Detect which cell encompasses the target text, then output its [x, y] center coordinate. 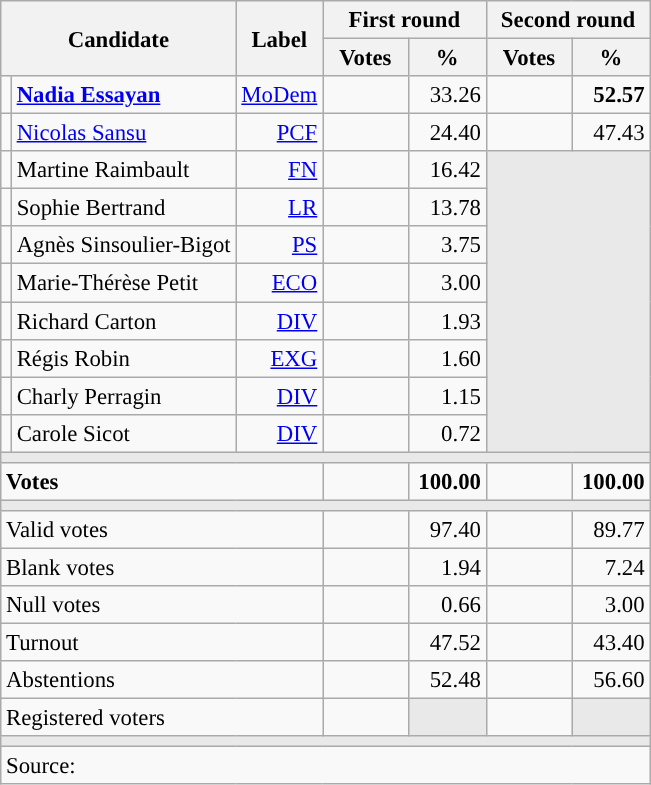
0.66 [447, 605]
Agnès Sinsoulier-Bigot [124, 245]
13.78 [447, 208]
1.15 [447, 396]
Sophie Bertrand [124, 208]
Blank votes [162, 567]
33.26 [447, 95]
LR [280, 208]
PCF [280, 133]
Candidate [118, 38]
Nicolas Sansu [124, 133]
Source: [326, 766]
24.40 [447, 133]
3.75 [447, 245]
EXG [280, 358]
1.93 [447, 321]
97.40 [447, 530]
52.57 [611, 95]
52.48 [447, 680]
Null votes [162, 605]
16.42 [447, 170]
FN [280, 170]
1.60 [447, 358]
ECO [280, 283]
Nadia Essayan [124, 95]
56.60 [611, 680]
Turnout [162, 643]
Label [280, 38]
PS [280, 245]
7.24 [611, 567]
Régis Robin [124, 358]
47.52 [447, 643]
47.43 [611, 133]
0.72 [447, 433]
Marie-Thérèse Petit [124, 283]
Abstentions [162, 680]
Valid votes [162, 530]
Martine Raimbault [124, 170]
Richard Carton [124, 321]
MoDem [280, 95]
Carole Sicot [124, 433]
Registered voters [162, 718]
First round [405, 20]
Charly Perragin [124, 396]
1.94 [447, 567]
43.40 [611, 643]
Second round [568, 20]
89.77 [611, 530]
